Output the (X, Y) coordinate of the center of the cell containing the given text.  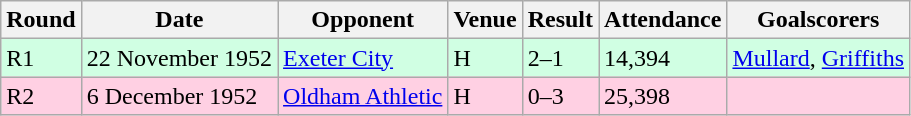
Opponent (363, 20)
Mullard, Griffiths (818, 58)
22 November 1952 (179, 58)
Venue (485, 20)
0–3 (560, 96)
Result (560, 20)
Date (179, 20)
Oldham Athletic (363, 96)
Round (41, 20)
R2 (41, 96)
Goalscorers (818, 20)
25,398 (663, 96)
R1 (41, 58)
14,394 (663, 58)
Attendance (663, 20)
Exeter City (363, 58)
6 December 1952 (179, 96)
2–1 (560, 58)
